Find where the given text appears and provide that cell's center as (X, Y) coordinate. 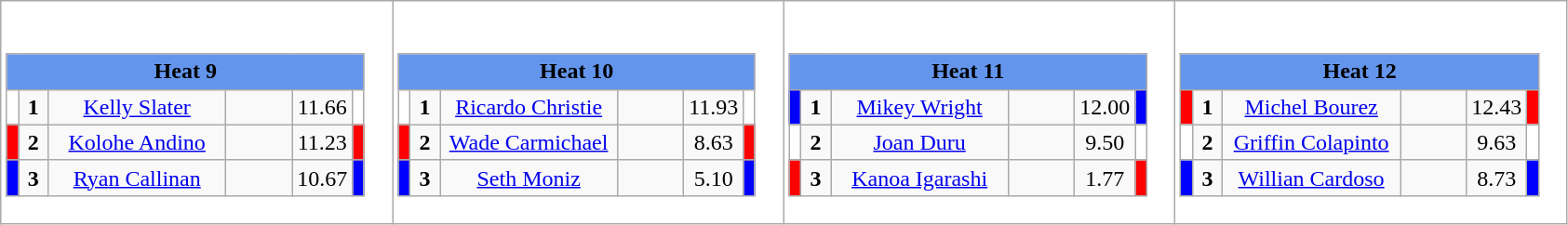
Michel Bourez (1312, 107)
Heat 11 (968, 72)
Griffin Colapinto (1312, 142)
Mikey Wright (919, 107)
Heat 10 1 Ricardo Christie 11.93 2 Wade Carmichael 8.63 3 Seth Moniz 5.10 (588, 112)
Heat 11 1 Mikey Wright 12.00 2 Joan Duru 9.50 3 Kanoa Igarashi 1.77 (979, 112)
12.00 (1106, 107)
11.93 (714, 107)
9.63 (1496, 142)
Heat 12 1 Michel Bourez 12.43 2 Griffin Colapinto 9.63 3 Willian Cardoso 8.73 (1372, 112)
Kanoa Igarashi (919, 178)
Wade Carmichael (529, 142)
Heat 9 1 Kelly Slater 11.66 2 Kolohe Andino 11.23 3 Ryan Callinan 10.67 (197, 112)
Heat 10 (577, 72)
Heat 12 (1360, 72)
9.50 (1106, 142)
11.23 (322, 142)
Joan Duru (919, 142)
5.10 (714, 178)
Willian Cardoso (1312, 178)
Ricardo Christie (529, 107)
Kolohe Andino (138, 142)
Heat 9 (185, 72)
11.66 (322, 107)
Seth Moniz (529, 178)
8.73 (1496, 178)
10.67 (322, 178)
12.43 (1496, 107)
Ryan Callinan (138, 178)
1.77 (1106, 178)
Kelly Slater (138, 107)
8.63 (714, 142)
